Pinpoint the cell where the given text exists, returning its (X, Y) midpoint coordinate. 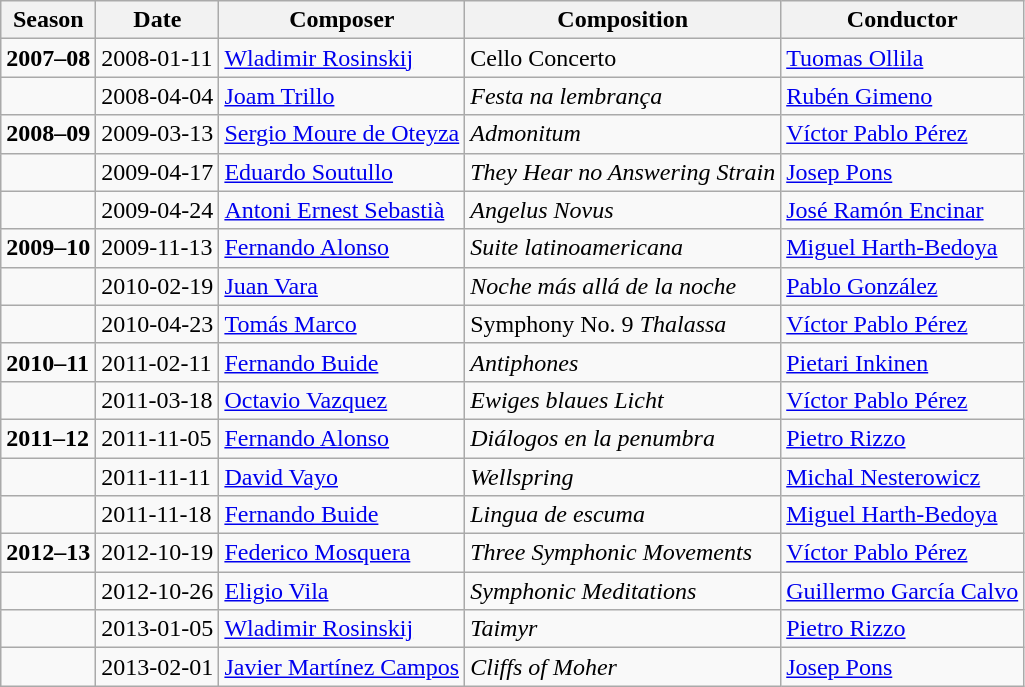
Tuomas Ollila (902, 58)
2007–08 (48, 58)
Admonitum (623, 134)
Eligio Vila (342, 591)
Three Symphonic Movements (623, 553)
Composition (623, 20)
Joam Trillo (342, 96)
José Ramón Encinar (902, 210)
2009-03-13 (158, 134)
Symphonic Meditations (623, 591)
Lingua de escuma (623, 515)
Octavio Vazquez (342, 400)
Pietari Inkinen (902, 362)
Wellspring (623, 477)
2010–11 (48, 362)
2010-04-23 (158, 324)
2010-02-19 (158, 286)
Festa na lembrança (623, 96)
Pablo González (902, 286)
Guillermo García Calvo (902, 591)
2009-04-24 (158, 210)
2011-02-11 (158, 362)
2011–12 (48, 438)
2008-04-04 (158, 96)
2009–10 (48, 248)
Sergio Moure de Oteyza (342, 134)
Eduardo Soutullo (342, 172)
Rubén Gimeno (902, 96)
Antoni Ernest Sebastià (342, 210)
Michal Nesterowicz (902, 477)
David Vayo (342, 477)
Federico Mosquera (342, 553)
Date (158, 20)
Taimyr (623, 629)
2012-10-26 (158, 591)
Javier Martínez Campos (342, 667)
Composer (342, 20)
Diálogos en la penumbra (623, 438)
Cliffs of Moher (623, 667)
Suite latinoamericana (623, 248)
Cello Concerto (623, 58)
2008-01-11 (158, 58)
Angelus Novus (623, 210)
2011-03-18 (158, 400)
Symphony No. 9 Thalassa (623, 324)
They Hear no Answering Strain (623, 172)
Conductor (902, 20)
2011-11-18 (158, 515)
Ewiges blaues Licht (623, 400)
2013-01-05 (158, 629)
Season (48, 20)
Juan Vara (342, 286)
2012-10-19 (158, 553)
2008–09 (48, 134)
2012–13 (48, 553)
2013-02-01 (158, 667)
Tomás Marco (342, 324)
2009-04-17 (158, 172)
Antiphones (623, 362)
2011-11-11 (158, 477)
2009-11-13 (158, 248)
2011-11-05 (158, 438)
Noche más allá de la noche (623, 286)
